Capture the cell that displays the provided text and extract its [X, Y] central coordinate. 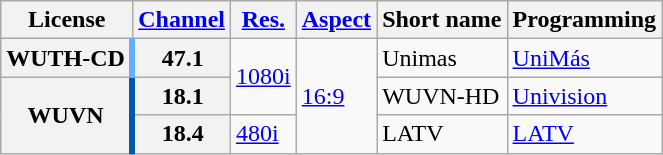
WUVN-HD [442, 96]
Unimas [442, 58]
Univision [584, 96]
1080i [263, 77]
WUTH-CD [67, 58]
License [67, 20]
480i [263, 134]
Res. [263, 20]
Channel [182, 20]
Programming [584, 20]
18.4 [182, 134]
16:9 [336, 96]
WUVN [67, 115]
18.1 [182, 96]
UniMás [584, 58]
Short name [442, 20]
Aspect [336, 20]
47.1 [182, 58]
